Search for the cell housing the specified text and yield its [X, Y] center coordinate. 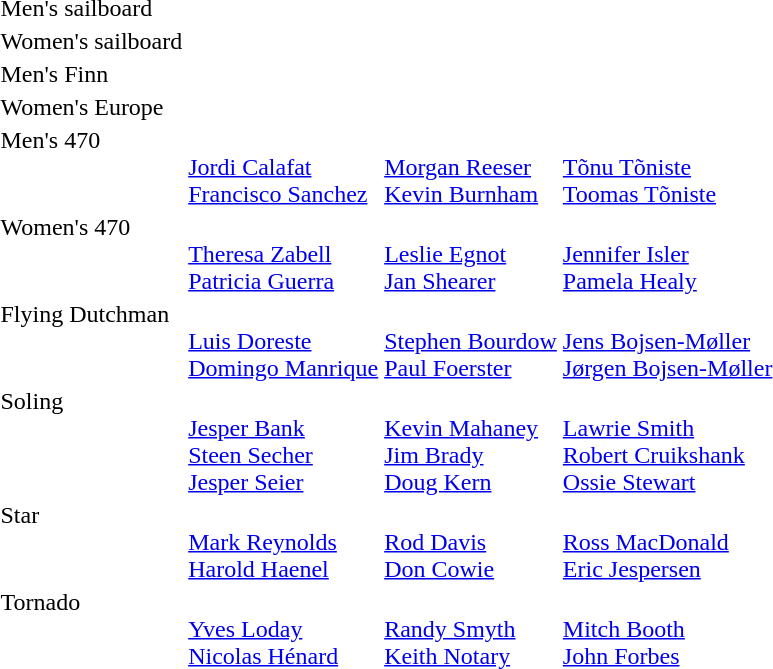
Theresa ZabellPatricia Guerra [284, 254]
Luis DoresteDomingo Manrique [284, 341]
Morgan ReeserKevin Burnham [471, 167]
Leslie EgnotJan Shearer [471, 254]
Kevin MahaneyJim BradyDoug Kern [471, 442]
Mark ReynoldsHarold Haenel [284, 542]
Rod DavisDon Cowie [471, 542]
Stephen BourdowPaul Foerster [471, 341]
Jordi CalafatFrancisco Sanchez [284, 167]
Jesper BankSteen SecherJesper Seier [284, 442]
